Capture the cell that displays the provided text and extract its (x, y) central coordinate. 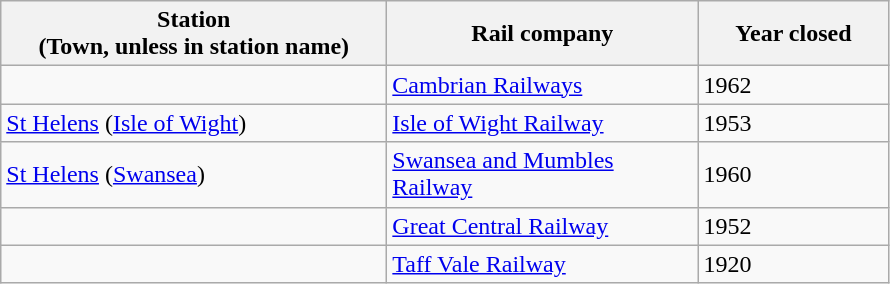
Station(Town, unless in station name) (194, 34)
Great Central Railway (542, 226)
Cambrian Railways (542, 85)
1920 (794, 264)
1960 (794, 174)
Isle of Wight Railway (542, 123)
1962 (794, 85)
1953 (794, 123)
Taff Vale Railway (542, 264)
Rail company (542, 34)
Year closed (794, 34)
St Helens (Isle of Wight) (194, 123)
1952 (794, 226)
Swansea and Mumbles Railway (542, 174)
St Helens (Swansea) (194, 174)
